Return the [x, y] coordinate for the center point of the cell that contains the specified text.  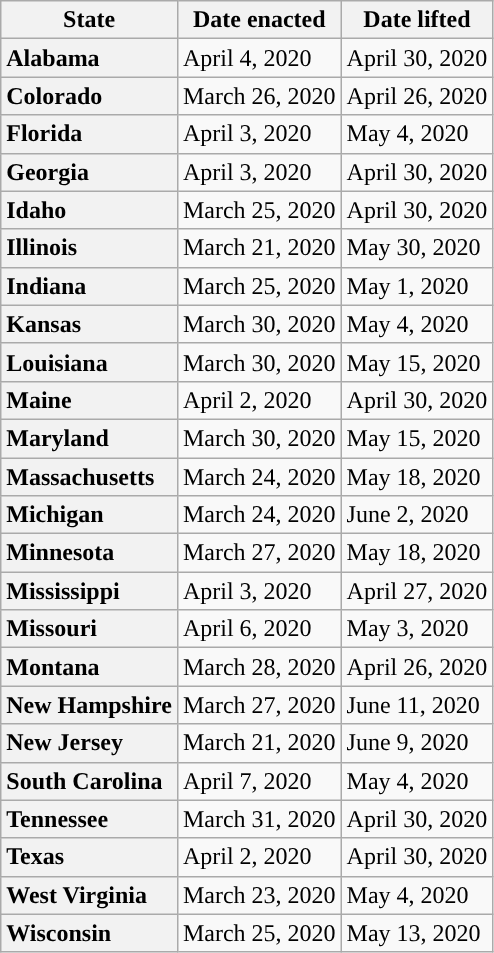
Louisiana [90, 362]
South Carolina [90, 781]
Colorado [90, 96]
May 30, 2020 [417, 248]
Illinois [90, 248]
Georgia [90, 172]
June 2, 2020 [417, 515]
Missouri [90, 629]
Maryland [90, 438]
Date lifted [417, 20]
April 27, 2020 [417, 591]
West Virginia [90, 895]
Florida [90, 134]
Kansas [90, 324]
March 28, 2020 [259, 667]
Alabama [90, 58]
Date enacted [259, 20]
New Jersey [90, 743]
Idaho [90, 210]
Texas [90, 857]
May 3, 2020 [417, 629]
March 31, 2020 [259, 819]
Massachusetts [90, 477]
Indiana [90, 286]
April 6, 2020 [259, 629]
March 26, 2020 [259, 96]
June 9, 2020 [417, 743]
April 4, 2020 [259, 58]
April 7, 2020 [259, 781]
Wisconsin [90, 933]
May 1, 2020 [417, 286]
Michigan [90, 515]
Tennessee [90, 819]
Minnesota [90, 553]
Maine [90, 400]
Mississippi [90, 591]
March 23, 2020 [259, 895]
New Hampshire [90, 705]
May 13, 2020 [417, 933]
June 11, 2020 [417, 705]
Montana [90, 667]
State [90, 20]
